Scan for the cell matching the given text and deliver its (x, y) coordinate at center. 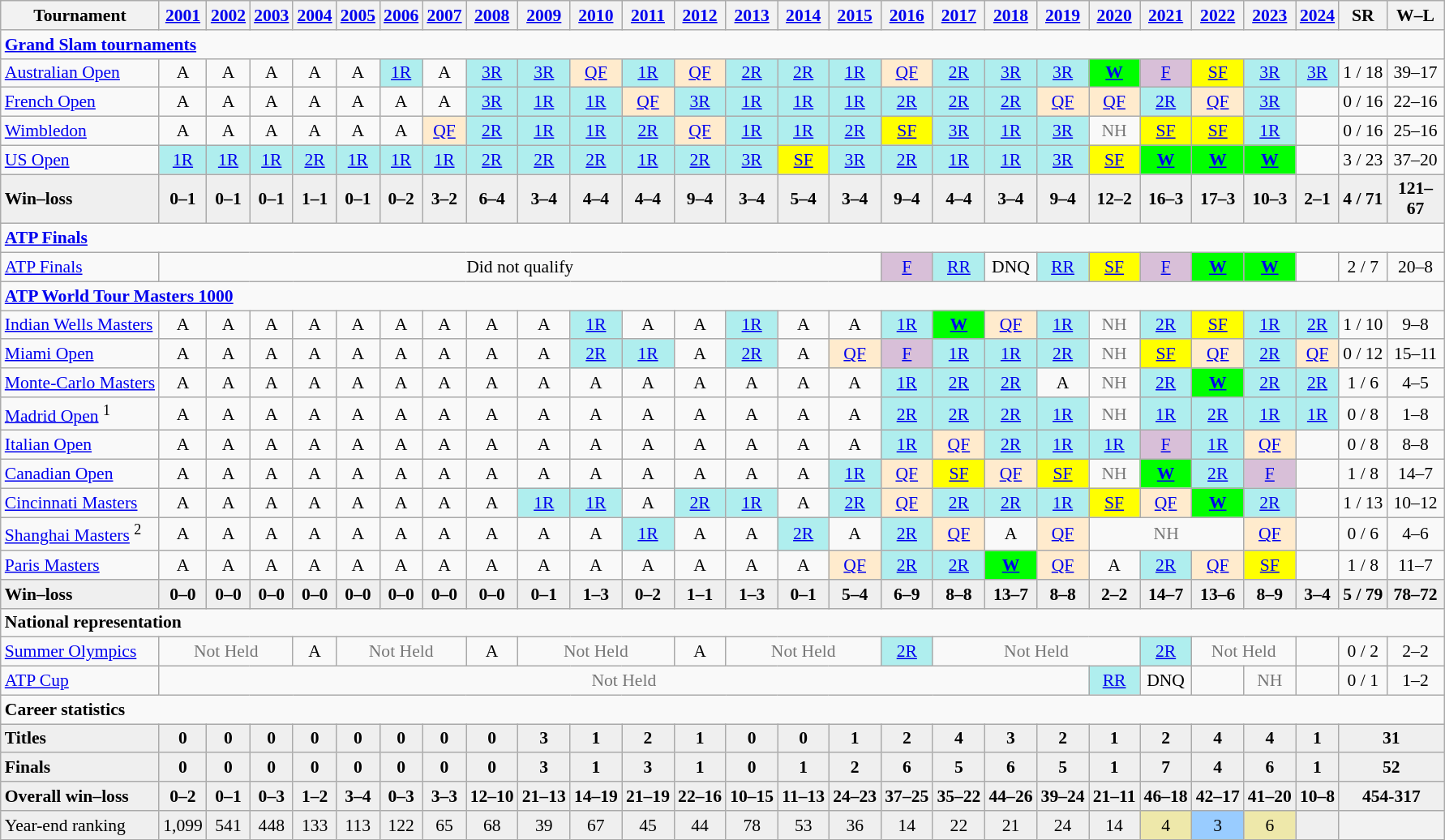
14–19 (596, 796)
11–7 (1415, 565)
42–17 (1218, 796)
20–8 (1415, 268)
2020 (1114, 15)
1 / 6 (1362, 383)
78 (752, 825)
Paris Masters (79, 565)
Career statistics (722, 709)
2009 (544, 15)
0 / 12 (1362, 354)
10–15 (752, 796)
10–8 (1317, 796)
2016 (907, 15)
21 (1010, 825)
1–8 (1415, 414)
454-317 (1391, 796)
Madrid Open 1 (79, 414)
12–2 (1114, 199)
2006 (401, 15)
2007 (444, 15)
11–13 (803, 796)
16–3 (1166, 199)
37–25 (907, 796)
2014 (803, 15)
121–67 (1415, 199)
24–23 (855, 796)
133 (315, 825)
9–8 (1415, 325)
45 (648, 825)
1,099 (183, 825)
25–16 (1415, 131)
Monte-Carlo Masters (79, 383)
21–11 (1114, 796)
Australian Open (79, 73)
Italian Open (79, 445)
Grand Slam tournaments (722, 45)
2013 (752, 15)
52 (1391, 768)
13–7 (1010, 594)
National representation (722, 624)
17–3 (1218, 199)
2011 (648, 15)
448 (271, 825)
31 (1391, 739)
2–1 (1317, 199)
21–19 (648, 796)
10–3 (1270, 199)
Did not qualify (520, 268)
4 / 71 (1362, 199)
39 (544, 825)
113 (358, 825)
0 / 2 (1362, 652)
2021 (1166, 15)
Miami Open (79, 354)
78–72 (1415, 594)
44 (700, 825)
2015 (855, 15)
2019 (1063, 15)
68 (492, 825)
53 (803, 825)
3–2 (444, 199)
39–17 (1415, 73)
4–5 (1415, 383)
541 (229, 825)
French Open (79, 102)
46–18 (1166, 796)
36 (855, 825)
37–20 (1415, 160)
Cincinnati Masters (79, 503)
8–9 (1270, 594)
10–12 (1415, 503)
2010 (596, 15)
1 / 10 (1362, 325)
W–L (1415, 15)
2023 (1270, 15)
Shanghai Masters 2 (79, 534)
67 (596, 825)
6–9 (907, 594)
Overall win–loss (79, 796)
65 (444, 825)
15–11 (1415, 354)
0 / 1 (1362, 681)
2008 (492, 15)
Year-end ranking (79, 825)
39–24 (1063, 796)
4–6 (1415, 534)
SR (1362, 15)
2012 (700, 15)
12–10 (492, 796)
2018 (1010, 15)
35–22 (958, 796)
ATP Cup (79, 681)
2002 (229, 15)
3 / 23 (1362, 160)
7 (1166, 768)
44–26 (1010, 796)
Finals (79, 768)
1 / 13 (1362, 503)
1 / 18 (1362, 73)
Wimbledon (79, 131)
3–3 (444, 796)
2005 (358, 15)
ATP World Tour Masters 1000 (722, 296)
2001 (183, 15)
Tournament (79, 15)
US Open (79, 160)
Indian Wells Masters (79, 325)
2 / 7 (1362, 268)
2003 (271, 15)
21–13 (544, 796)
Canadian Open (79, 474)
24 (1063, 825)
2017 (958, 15)
122 (401, 825)
6–4 (492, 199)
22 (958, 825)
2024 (1317, 15)
41–20 (1270, 796)
2022 (1218, 15)
Titles (79, 739)
5 / 79 (1362, 594)
Summer Olympics (79, 652)
13–6 (1218, 594)
0 / 6 (1362, 534)
2004 (315, 15)
